Return the [x, y] coordinate for the center point of the cell that contains the specified text.  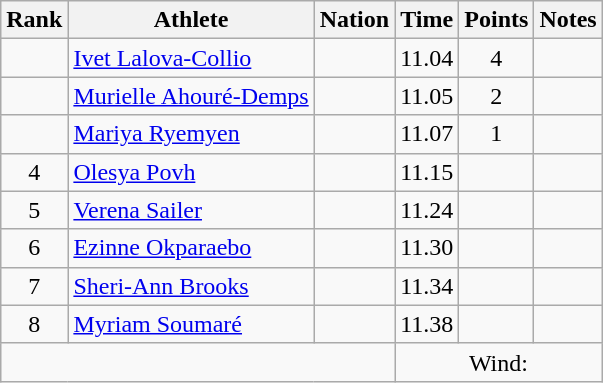
11.05 [427, 96]
11.24 [427, 210]
Myriam Soumaré [191, 324]
11.07 [427, 134]
11.30 [427, 248]
8 [34, 324]
11.34 [427, 286]
Nation [354, 20]
Time [427, 20]
Notes [568, 20]
2 [496, 96]
1 [496, 134]
Athlete [191, 20]
Ezinne Okparaebo [191, 248]
11.15 [427, 172]
Wind: [499, 362]
7 [34, 286]
11.38 [427, 324]
Mariya Ryemyen [191, 134]
Points [496, 20]
5 [34, 210]
6 [34, 248]
Olesya Povh [191, 172]
11.04 [427, 58]
Rank [34, 20]
Sheri-Ann Brooks [191, 286]
Murielle Ahouré-Demps [191, 96]
Verena Sailer [191, 210]
Ivet Lalova-Collio [191, 58]
